Detect which cell encompasses the target text, then output its (X, Y) center coordinate. 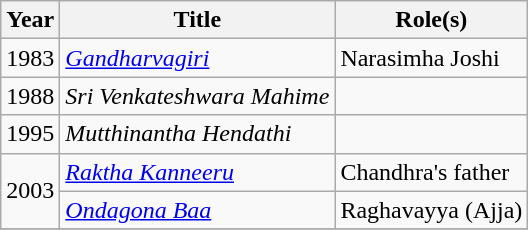
1995 (30, 134)
Gandharvagiri (198, 58)
Title (198, 20)
1983 (30, 58)
Raktha Kanneeru (198, 172)
Role(s) (432, 20)
Year (30, 20)
2003 (30, 191)
Mutthinantha Hendathi (198, 134)
Narasimha Joshi (432, 58)
Chandhra's father (432, 172)
1988 (30, 96)
Sri Venkateshwara Mahime (198, 96)
Ondagona Baa (198, 210)
Raghavayya (Ajja) (432, 210)
